Search for the cell housing the specified text and yield its [x, y] center coordinate. 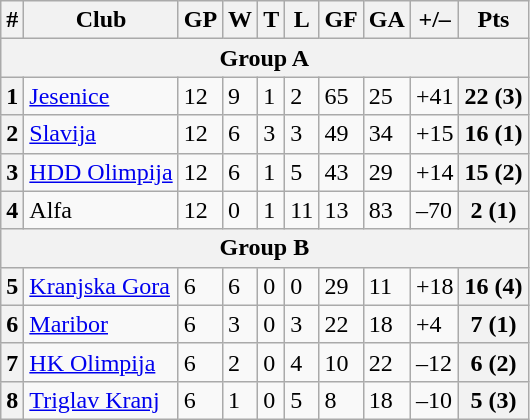
Jesenice [101, 96]
+15 [434, 134]
Group A [264, 58]
10 [341, 362]
43 [341, 172]
T [272, 20]
HDD Olimpija [101, 172]
65 [341, 96]
Club [101, 20]
15 (2) [494, 172]
2 (1) [494, 210]
GP [200, 20]
–10 [434, 400]
+14 [434, 172]
L [302, 20]
49 [341, 134]
16 (4) [494, 286]
Pts [494, 20]
GA [386, 20]
Alfa [101, 210]
Maribor [101, 324]
+41 [434, 96]
16 (1) [494, 134]
7 (1) [494, 324]
83 [386, 210]
9 [240, 96]
Group B [264, 248]
13 [341, 210]
+4 [434, 324]
34 [386, 134]
+18 [434, 286]
6 (2) [494, 362]
W [240, 20]
–12 [434, 362]
GF [341, 20]
22 (3) [494, 96]
Triglav Kranj [101, 400]
25 [386, 96]
7 [12, 362]
HK Olimpija [101, 362]
+/– [434, 20]
# [12, 20]
Kranjska Gora [101, 286]
Slavija [101, 134]
5 (3) [494, 400]
–70 [434, 210]
